Find where the given text appears and provide that cell's center as [x, y] coordinate. 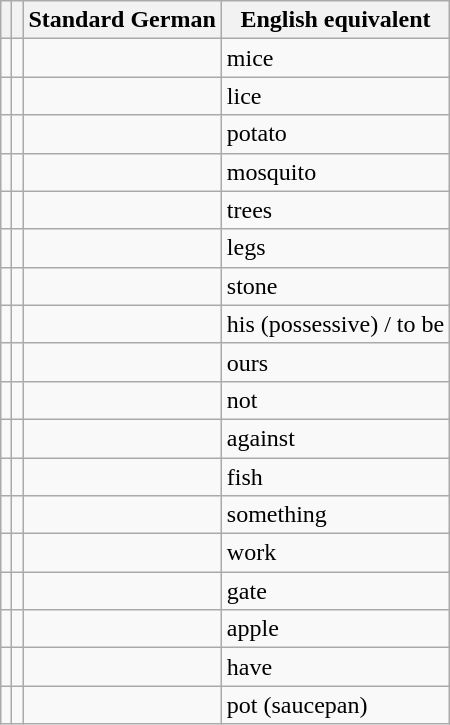
work [335, 553]
lice [335, 96]
potato [335, 134]
against [335, 438]
Standard German [122, 20]
mosquito [335, 172]
English equivalent [335, 20]
ours [335, 362]
gate [335, 591]
trees [335, 210]
apple [335, 629]
legs [335, 248]
mice [335, 58]
something [335, 515]
fish [335, 477]
have [335, 667]
stone [335, 286]
not [335, 400]
his (possessive) / to be [335, 324]
pot (saucepan) [335, 705]
